Return the (X, Y) coordinate for the center point of the cell that contains the specified text.  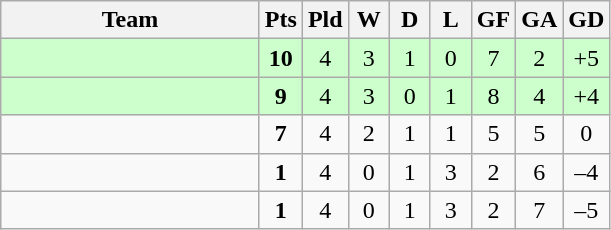
9 (280, 96)
Pts (280, 20)
+5 (586, 58)
–5 (586, 210)
L (450, 20)
6 (540, 172)
–4 (586, 172)
Team (130, 20)
Pld (325, 20)
GA (540, 20)
+4 (586, 96)
GF (493, 20)
10 (280, 58)
W (368, 20)
GD (586, 20)
D (410, 20)
8 (493, 96)
